Output the [x, y] coordinate of the center of the cell containing the given text.  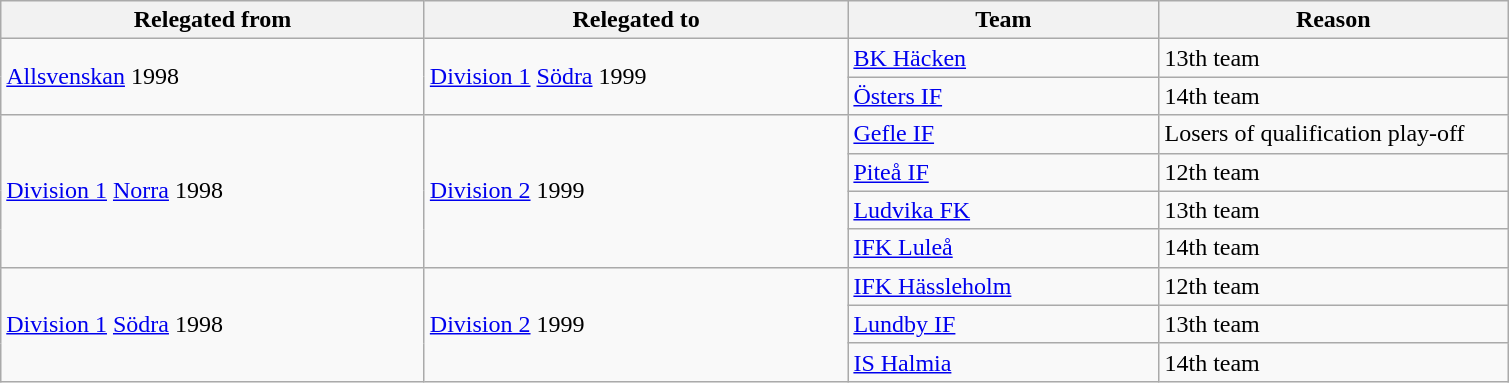
Team [1004, 20]
Allsvenskan 1998 [213, 77]
Relegated from [213, 20]
Ludvika FK [1004, 210]
Östers IF [1004, 96]
IFK Hässleholm [1004, 286]
Division 1 Södra 1999 [636, 77]
Losers of qualification play-off [1334, 134]
Division 1 Södra 1998 [213, 324]
Division 1 Norra 1998 [213, 191]
Reason [1334, 20]
Relegated to [636, 20]
Piteå IF [1004, 172]
IFK Luleå [1004, 248]
Lundby IF [1004, 324]
IS Halmia [1004, 362]
Gefle IF [1004, 134]
BK Häcken [1004, 58]
